For the text-containing cell, return its midpoint in [x, y] coordinate format. 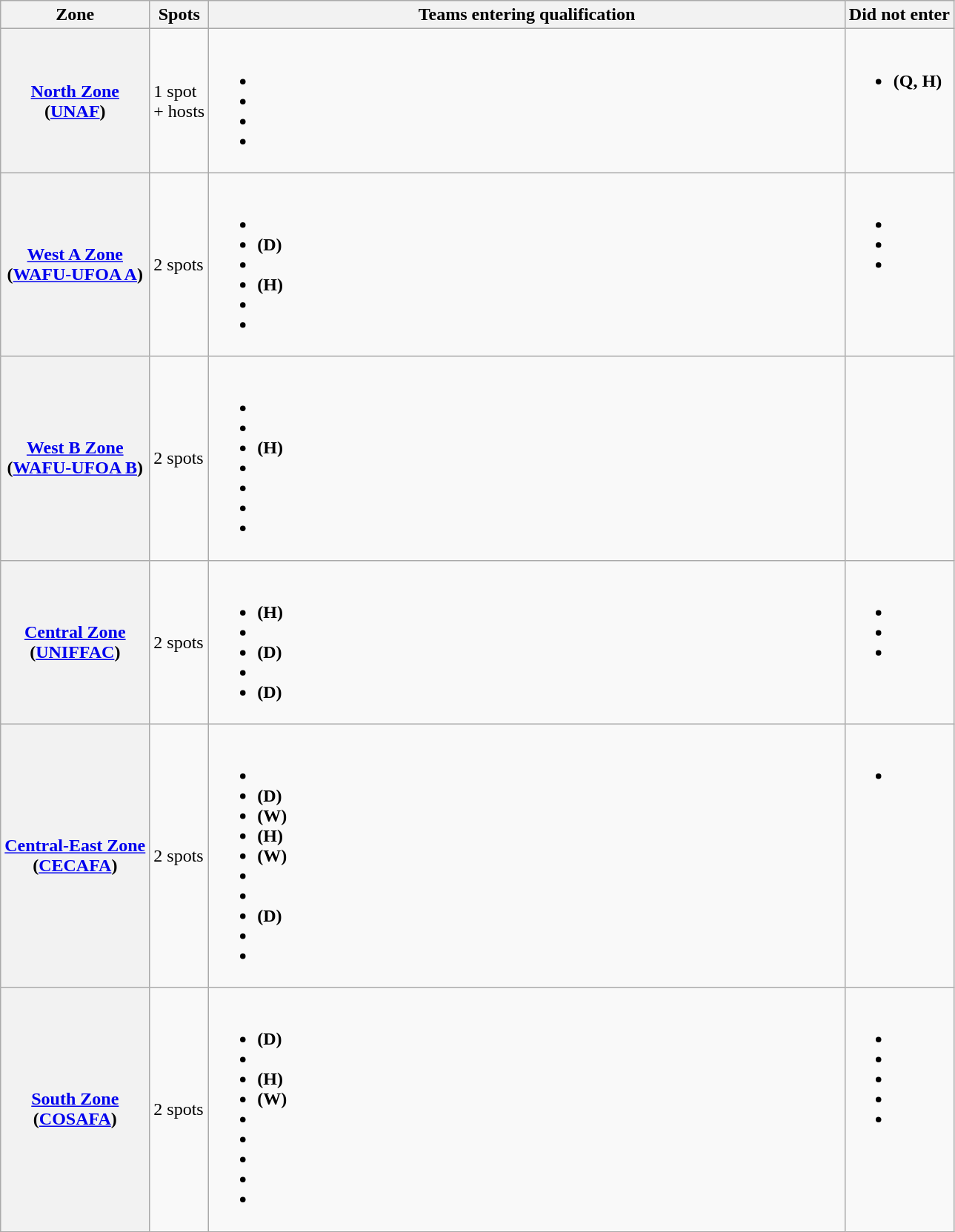
Teams entering qualification [528, 15]
Spots [179, 15]
(H) (D) (D) [528, 642]
Central Zone(UNIFFAC) [76, 642]
South Zone(COSAFA) [76, 1110]
(H) [528, 458]
Did not enter [899, 15]
(D) (H) [528, 264]
(D) (H) (W) [528, 1110]
1 spot+ hosts [179, 101]
(D) (W) (H) (W) (D) [528, 856]
West B Zone(WAFU-UFOA B) [76, 458]
Zone [76, 15]
Central-East Zone(CECAFA) [76, 856]
West A Zone(WAFU-UFOA A) [76, 264]
North Zone(UNAF) [76, 101]
(Q, H) [899, 101]
